Extract the [x, y] coordinate from the center of the cell holding the provided text.  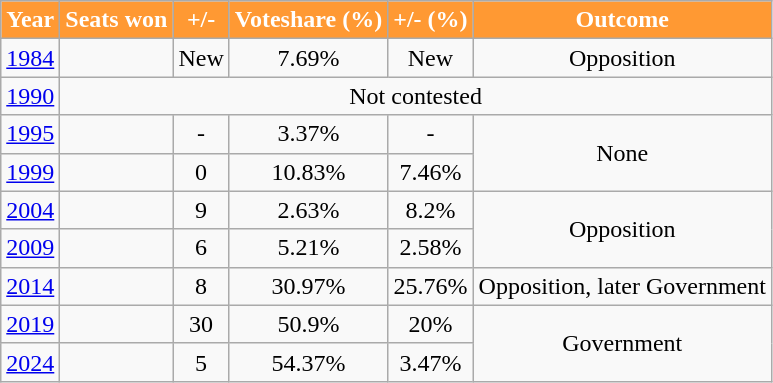
Seats won [116, 20]
+/- [201, 20]
2.63% [308, 210]
2004 [30, 210]
9 [201, 210]
1984 [30, 58]
10.83% [308, 172]
20% [430, 324]
5.21% [308, 248]
25.76% [430, 286]
1990 [30, 96]
2024 [30, 362]
2019 [30, 324]
8.2% [430, 210]
1999 [30, 172]
54.37% [308, 362]
30.97% [308, 286]
3.47% [430, 362]
30 [201, 324]
+/- (%) [430, 20]
Not contested [416, 96]
8 [201, 286]
Year [30, 20]
7.69% [308, 58]
2009 [30, 248]
50.9% [308, 324]
Voteshare (%) [308, 20]
5 [201, 362]
2.58% [430, 248]
Opposition, later Government [622, 286]
1995 [30, 134]
7.46% [430, 172]
Government [622, 343]
2014 [30, 286]
3.37% [308, 134]
0 [201, 172]
6 [201, 248]
Outcome [622, 20]
None [622, 153]
